From the cell containing the given text, extract its center point as [X, Y] coordinate. 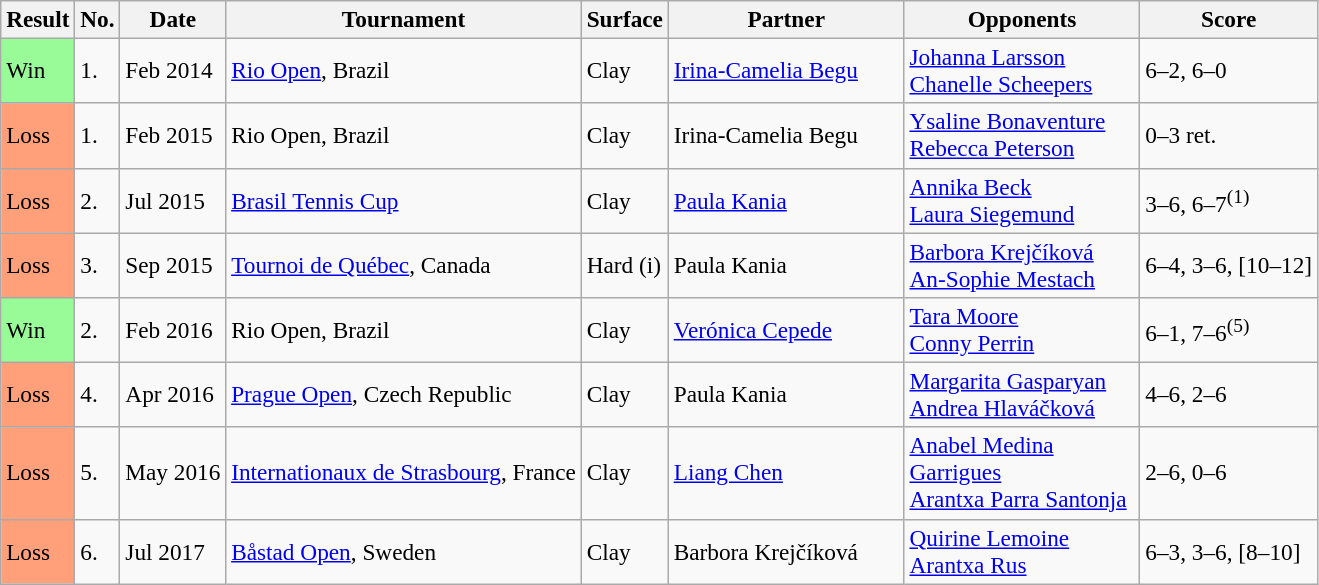
Feb 2014 [173, 70]
Prague Open, Czech Republic [404, 394]
3–6, 6–7(1) [1229, 200]
Barbora Krejčíková [786, 552]
Opponents [1022, 19]
Margarita Gasparyan Andrea Hlaváčková [1022, 394]
2–6, 0–6 [1229, 473]
Ysaline Bonaventure Rebecca Peterson [1022, 136]
Result [38, 19]
Hard (i) [624, 264]
Apr 2016 [173, 394]
Internationaux de Strasbourg, France [404, 473]
Feb 2016 [173, 330]
3. [98, 264]
Sep 2015 [173, 264]
Score [1229, 19]
No. [98, 19]
Båstad Open, Sweden [404, 552]
Tournoi de Québec, Canada [404, 264]
6–3, 3–6, [8–10] [1229, 552]
6. [98, 552]
Brasil Tennis Cup [404, 200]
Anabel Medina Garrigues Arantxa Parra Santonja [1022, 473]
Feb 2015 [173, 136]
Liang Chen [786, 473]
Johanna Larsson Chanelle Scheepers [1022, 70]
Partner [786, 19]
Quirine Lemoine Arantxa Rus [1022, 552]
Jul 2017 [173, 552]
6–2, 6–0 [1229, 70]
4–6, 2–6 [1229, 394]
Annika Beck Laura Siegemund [1022, 200]
Surface [624, 19]
Barbora Krejčíková An-Sophie Mestach [1022, 264]
Verónica Cepede [786, 330]
0–3 ret. [1229, 136]
May 2016 [173, 473]
Jul 2015 [173, 200]
6–1, 7–6(5) [1229, 330]
5. [98, 473]
Date [173, 19]
4. [98, 394]
6–4, 3–6, [10–12] [1229, 264]
Tara Moore Conny Perrin [1022, 330]
Tournament [404, 19]
